Pinpoint the cell where the given text exists, returning its [X, Y] midpoint coordinate. 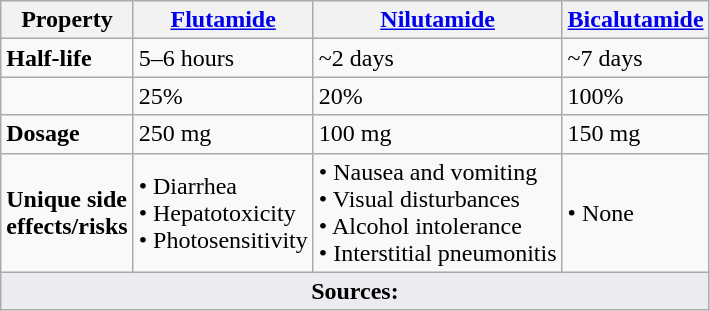
250 mg [223, 134]
100 mg [438, 134]
Nilutamide [438, 20]
25% [223, 96]
• None [636, 212]
20% [438, 96]
100% [636, 96]
Unique sideeffects/risks [67, 212]
• Diarrhea• Hepatotoxicity• Photosensitivity [223, 212]
Bicalutamide [636, 20]
Property [67, 20]
5–6 hours [223, 58]
Dosage [67, 134]
Flutamide [223, 20]
150 mg [636, 134]
Half-life [67, 58]
~2 days [438, 58]
Sources: [355, 291]
~7 days [636, 58]
• Nausea and vomiting• Visual disturbances• Alcohol intolerance• Interstitial pneumonitis [438, 212]
